Output the (X, Y) coordinate of the center of the cell containing the given text.  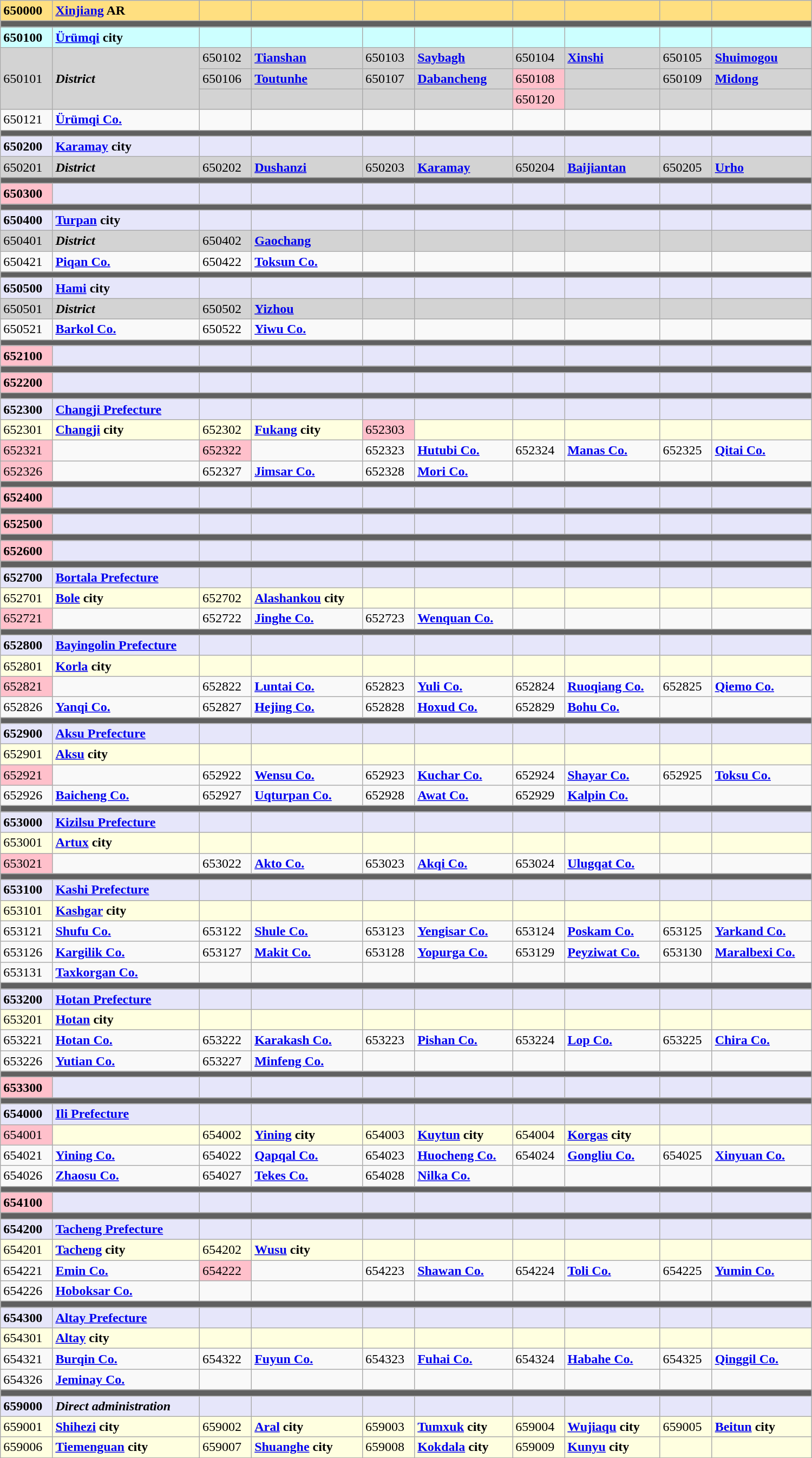
Xinjiang AR (126, 11)
652702 (226, 598)
659005 (686, 1427)
650400 (27, 220)
659003 (389, 1427)
Altay Prefecture (126, 1318)
650401 (27, 241)
653024 (539, 863)
Yengisar Co. (463, 931)
659001 (27, 1427)
654001 (27, 1135)
Artux city (126, 843)
Yutian Co. (126, 1061)
Altay city (126, 1338)
Saybagh (463, 58)
Turpan city (126, 220)
652824 (539, 686)
652901 (27, 754)
Luntai Co. (307, 686)
653130 (686, 952)
Tekes Co. (307, 1176)
Makit Co. (307, 952)
Alashankou city (307, 598)
Yuli Co. (463, 686)
653001 (27, 843)
Kunyu city (612, 1447)
Shufu Co. (126, 931)
Shule Co. (307, 931)
Awat Co. (463, 796)
653226 (27, 1061)
Pishan Co. (463, 1040)
652925 (686, 775)
Jeminay Co. (126, 1379)
654028 (389, 1176)
Emin Co. (126, 1270)
Wenquan Co. (463, 619)
654021 (27, 1155)
652825 (686, 686)
Chira Co. (762, 1040)
650200 (27, 146)
654002 (226, 1135)
654003 (389, 1135)
653121 (27, 931)
Hoboksar Co. (126, 1291)
654226 (27, 1291)
Bayingolin Prefecture (126, 645)
654023 (389, 1155)
654324 (539, 1359)
652721 (27, 619)
Shawan Co. (463, 1270)
652921 (27, 775)
Peyziwat Co. (612, 952)
Barkol Co. (126, 329)
Wujiaqu city (612, 1427)
Nilka Co. (463, 1176)
Akqi Co. (463, 863)
Hoxud Co. (463, 707)
Lop Co. (612, 1040)
652829 (539, 707)
654026 (27, 1176)
650109 (686, 79)
Habahe Co. (612, 1359)
Shuanghe city (307, 1447)
650522 (226, 329)
654223 (389, 1270)
653131 (27, 972)
650201 (27, 167)
654000 (27, 1114)
Xinyuan Co. (762, 1155)
Changji city (126, 429)
654301 (27, 1338)
Tacheng Prefecture (126, 1229)
652500 (27, 524)
Uqturpan Co. (307, 796)
652826 (27, 707)
Qapqal Co. (307, 1155)
653300 (27, 1088)
659000 (27, 1406)
653224 (539, 1040)
650500 (27, 288)
Hejing Co. (307, 707)
Tiemenguan city (126, 1447)
652200 (27, 382)
652822 (226, 686)
Manas Co. (612, 450)
Piqan Co. (126, 262)
652300 (27, 409)
Gaochang (307, 241)
Shihezi city (126, 1427)
Kalpin Co. (612, 796)
659002 (226, 1427)
654322 (226, 1359)
Gongliu Co. (612, 1155)
653000 (27, 822)
Yiwu Co. (307, 329)
652922 (226, 775)
652328 (389, 471)
653123 (389, 931)
Hutubi Co. (463, 450)
653222 (226, 1040)
654325 (686, 1359)
652923 (389, 775)
653100 (27, 890)
Aral city (307, 1427)
652321 (27, 450)
Jimsar Co. (307, 471)
Maralbexi Co. (762, 952)
650106 (226, 79)
Ili Prefecture (126, 1114)
650202 (226, 167)
653021 (27, 863)
Jinghe Co. (307, 619)
652801 (27, 666)
653128 (389, 952)
654022 (226, 1155)
Hotan Co. (126, 1040)
654222 (226, 1270)
652600 (27, 551)
653122 (226, 931)
654202 (226, 1249)
Kuytun city (463, 1135)
654027 (226, 1176)
Urho (762, 167)
Toutunhe (307, 79)
650422 (226, 262)
652326 (27, 471)
Fuhai Co. (463, 1359)
Changji Prefecture (126, 409)
Beitun city (762, 1427)
Tacheng city (126, 1249)
652924 (539, 775)
654025 (686, 1155)
Yumin Co. (762, 1270)
Shayar Co. (612, 775)
650421 (27, 262)
Toli Co. (612, 1270)
650203 (389, 167)
Taxkorgan Co. (126, 972)
Akto Co. (307, 863)
Zhaosu Co. (126, 1176)
Fukang city (307, 429)
Hami city (126, 288)
653023 (389, 863)
Dabancheng (463, 79)
Direct administration (126, 1406)
Ürümqi Co. (126, 120)
Shuimogou (762, 58)
654221 (27, 1270)
659004 (539, 1427)
652800 (27, 645)
659007 (226, 1447)
659009 (539, 1447)
653124 (539, 931)
654200 (27, 1229)
Aksu city (126, 754)
654321 (27, 1359)
652723 (389, 619)
652301 (27, 429)
Yining city (307, 1135)
Kashi Prefecture (126, 890)
653125 (686, 931)
650108 (539, 79)
650104 (539, 58)
652323 (389, 450)
652322 (226, 450)
650501 (27, 309)
653129 (539, 952)
Hotan Prefecture (126, 999)
Burqin Co. (126, 1359)
652303 (389, 429)
Bohu Co. (612, 707)
Mori Co. (463, 471)
650502 (226, 309)
652327 (226, 471)
659008 (389, 1447)
650300 (27, 193)
650204 (539, 167)
652928 (389, 796)
650121 (27, 120)
654224 (539, 1270)
654300 (27, 1318)
652827 (226, 707)
654225 (686, 1270)
Poskam Co. (612, 931)
Kokdala city (463, 1447)
652900 (27, 734)
654024 (539, 1155)
Yarkand Co. (762, 931)
Qiemo Co. (762, 686)
Kargilik Co. (126, 952)
650120 (539, 99)
653201 (27, 1020)
Kashgar city (126, 910)
Xinshi (612, 58)
652929 (539, 796)
Yining Co. (126, 1155)
653101 (27, 910)
Karamay city (126, 146)
653221 (27, 1040)
Midong (762, 79)
652823 (389, 686)
Wusu city (307, 1249)
Toksu Co. (762, 775)
Dushanzi (307, 167)
Bortala Prefecture (126, 577)
652927 (226, 796)
Karamay (463, 167)
Huocheng Co. (463, 1155)
Fuyun Co. (307, 1359)
650107 (389, 79)
652325 (686, 450)
Korgas city (612, 1135)
650103 (389, 58)
659006 (27, 1447)
653126 (27, 952)
Yanqi Co. (126, 707)
650402 (226, 241)
Karakash Co. (307, 1040)
Ürümqi city (126, 37)
652100 (27, 356)
654323 (389, 1359)
Yizhou (307, 309)
650105 (686, 58)
Hotan city (126, 1020)
653127 (226, 952)
Toksun Co. (307, 262)
653022 (226, 863)
654100 (27, 1202)
Qitai Co. (762, 450)
654201 (27, 1249)
Wensu Co. (307, 775)
Bole city (126, 598)
Qinggil Co. (762, 1359)
654004 (539, 1135)
652828 (389, 707)
Ulugqat Co. (612, 863)
Minfeng Co. (307, 1061)
652400 (27, 498)
Yopurga Co. (463, 952)
654326 (27, 1379)
Korla city (126, 666)
652324 (539, 450)
653227 (226, 1061)
650205 (686, 167)
652926 (27, 796)
650000 (27, 11)
Baicheng Co. (126, 796)
Ruoqiang Co. (612, 686)
652701 (27, 598)
653223 (389, 1040)
650100 (27, 37)
653225 (686, 1040)
Kizilsu Prefecture (126, 822)
Baijiantan (612, 167)
652821 (27, 686)
650521 (27, 329)
650101 (27, 79)
Kuchar Co. (463, 775)
652722 (226, 619)
650102 (226, 58)
652700 (27, 577)
Tianshan (307, 58)
652302 (226, 429)
Aksu Prefecture (126, 734)
653200 (27, 999)
Tumxuk city (463, 1427)
